Locate the cell with the specified text and output its (X, Y) center coordinate. 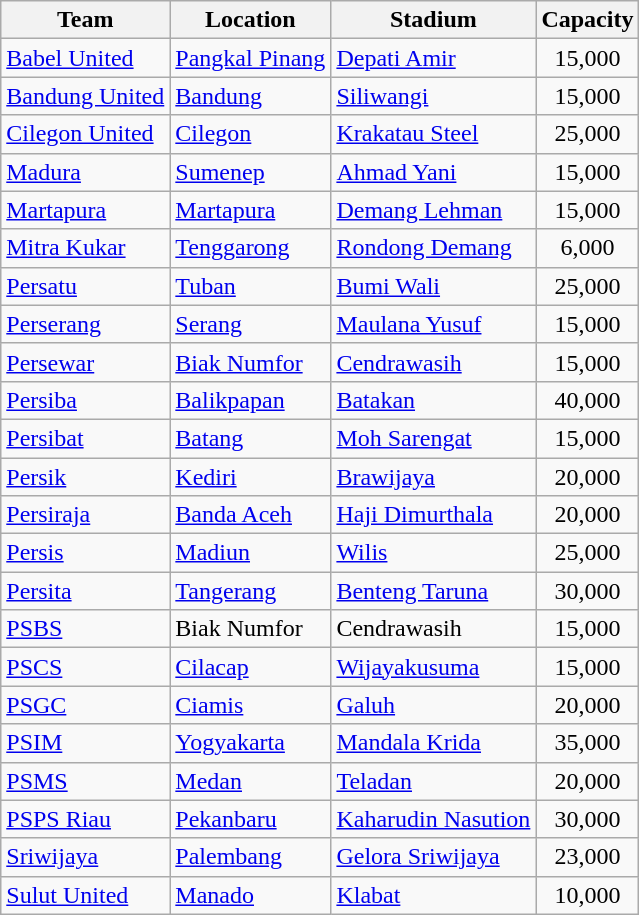
Madiun (250, 553)
Pekanbaru (250, 819)
Capacity (588, 20)
Persis (86, 553)
Teladan (434, 781)
Wijayakusuma (434, 667)
Medan (250, 781)
Gelora Sriwijaya (434, 857)
Klabat (434, 895)
Batang (250, 438)
Maulana Yusuf (434, 324)
10,000 (588, 895)
Tuban (250, 286)
Krakatau Steel (434, 134)
6,000 (588, 248)
Persewar (86, 362)
Wilis (434, 553)
Cilacap (250, 667)
Team (86, 20)
Demang Lehman (434, 210)
Yogyakarta (250, 743)
Location (250, 20)
Pangkal Pinang (250, 58)
Perserang (86, 324)
Persatu (86, 286)
Bumi Wali (434, 286)
Depati Amir (434, 58)
Manado (250, 895)
PSIM (86, 743)
Brawijaya (434, 477)
Mandala Krida (434, 743)
Persiraja (86, 515)
Persita (86, 591)
Babel United (86, 58)
PSMS (86, 781)
Ahmad Yani (434, 172)
Moh Sarengat (434, 438)
Bandung United (86, 96)
Sulut United (86, 895)
Kaharudin Nasution (434, 819)
Persibat (86, 438)
PSBS (86, 629)
40,000 (588, 400)
Cilegon (250, 134)
PSGC (86, 705)
Persik (86, 477)
Galuh (434, 705)
35,000 (588, 743)
Rondong Demang (434, 248)
Serang (250, 324)
PSCS (86, 667)
Siliwangi (434, 96)
Madura (86, 172)
Ciamis (250, 705)
Palembang (250, 857)
Banda Aceh (250, 515)
Stadium (434, 20)
PSPS Riau (86, 819)
23,000 (588, 857)
Haji Dimurthala (434, 515)
Mitra Kukar (86, 248)
Tangerang (250, 591)
Tenggarong (250, 248)
Persiba (86, 400)
Cilegon United (86, 134)
Sriwijaya (86, 857)
Benteng Taruna (434, 591)
Batakan (434, 400)
Kediri (250, 477)
Sumenep (250, 172)
Balikpapan (250, 400)
Bandung (250, 96)
